Detect which cell encompasses the target text, then output its [x, y] center coordinate. 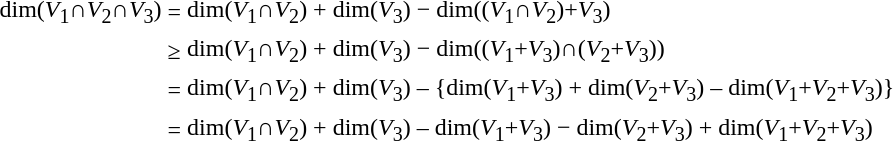
= [174, 91]
≥ [174, 51]
